Find where the given text appears and provide that cell's center as (x, y) coordinate. 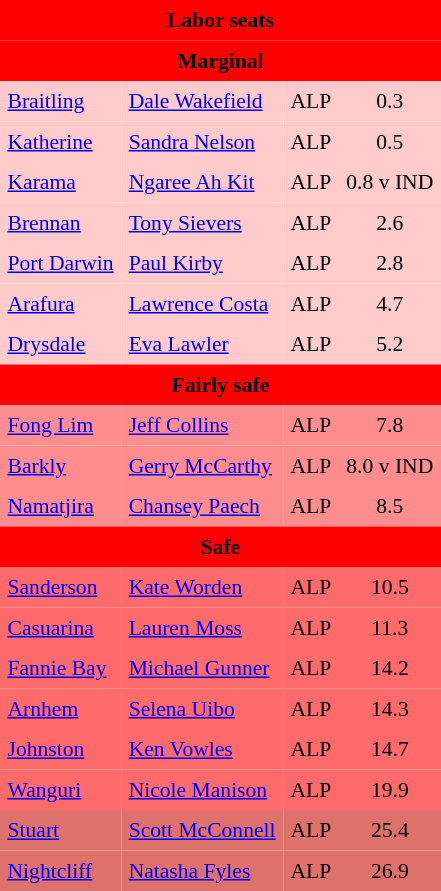
Marginal (220, 60)
Wanguri (60, 789)
Fong Lim (60, 425)
8.0 v IND (390, 465)
Arnhem (60, 708)
26.9 (390, 870)
Gerry McCarthy (202, 465)
Johnston (60, 749)
Braitling (60, 101)
Paul Kirby (202, 263)
Scott McConnell (202, 830)
0.8 v IND (390, 182)
2.6 (390, 222)
Kate Worden (202, 587)
Jeff Collins (202, 425)
Fannie Bay (60, 668)
4.7 (390, 303)
25.4 (390, 830)
Namatjira (60, 506)
5.2 (390, 344)
14.7 (390, 749)
Chansey Paech (202, 506)
Eva Lawler (202, 344)
Barkly (60, 465)
Tony Sievers (202, 222)
2.8 (390, 263)
11.3 (390, 627)
Karama (60, 182)
Casuarina (60, 627)
Natasha Fyles (202, 870)
Nightcliff (60, 870)
Lawrence Costa (202, 303)
Sandra Nelson (202, 141)
Brennan (60, 222)
Lauren Moss (202, 627)
Safe (220, 546)
Stuart (60, 830)
Labor seats (220, 20)
10.5 (390, 587)
Port Darwin (60, 263)
Ken Vowles (202, 749)
Sanderson (60, 587)
Michael Gunner (202, 668)
Selena Uibo (202, 708)
14.2 (390, 668)
8.5 (390, 506)
Fairly safe (220, 384)
Drysdale (60, 344)
7.8 (390, 425)
0.3 (390, 101)
Dale Wakefield (202, 101)
0.5 (390, 141)
Nicole Manison (202, 789)
14.3 (390, 708)
Katherine (60, 141)
Arafura (60, 303)
Ngaree Ah Kit (202, 182)
19.9 (390, 789)
